Output the (X, Y) coordinate of the center of the cell containing the given text.  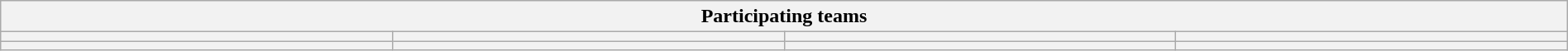
Participating teams (784, 16)
